Scan for the cell matching the given text and deliver its [x, y] coordinate at center. 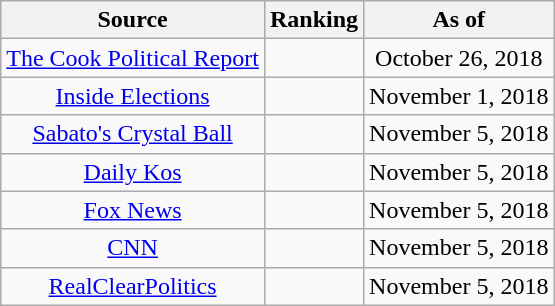
Inside Elections [133, 96]
CNN [133, 248]
Sabato's Crystal Ball [133, 134]
November 1, 2018 [459, 96]
Source [133, 20]
Ranking [314, 20]
As of [459, 20]
October 26, 2018 [459, 58]
The Cook Political Report [133, 58]
Fox News [133, 210]
Daily Kos [133, 172]
RealClearPolitics [133, 286]
